Output the (x, y) coordinate of the center of the cell containing the given text.  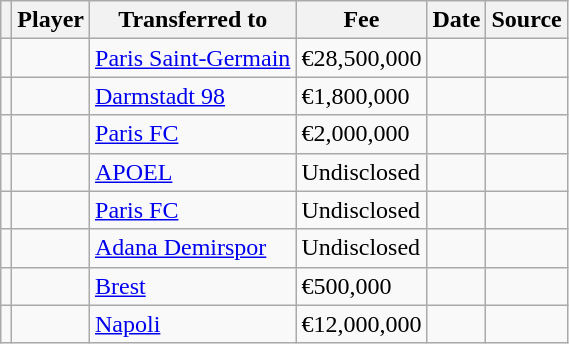
Date (456, 20)
€500,000 (362, 286)
Brest (193, 286)
Fee (362, 20)
€1,800,000 (362, 96)
Player (51, 20)
€12,000,000 (362, 324)
Napoli (193, 324)
Transferred to (193, 20)
Source (526, 20)
APOEL (193, 172)
Darmstadt 98 (193, 96)
Paris Saint-Germain (193, 58)
€28,500,000 (362, 58)
€2,000,000 (362, 134)
Adana Demirspor (193, 248)
